Output the (X, Y) coordinate of the center of the cell containing the given text.  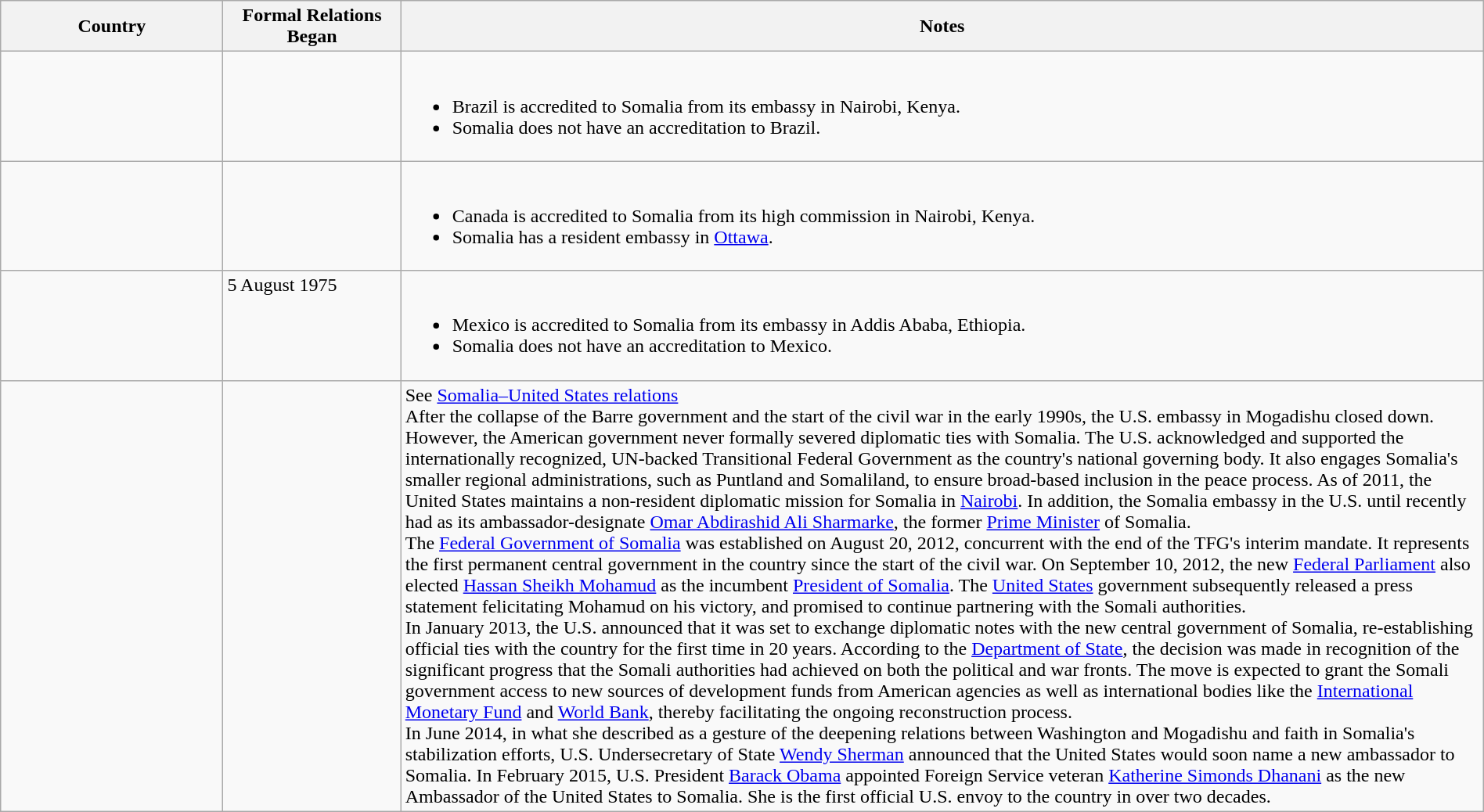
5 August 1975 (312, 325)
Formal Relations Began (312, 27)
Mexico is accredited to Somalia from its embassy in Addis Ababa, Ethiopia.Somalia does not have an accreditation to Mexico. (942, 325)
Notes (942, 27)
Brazil is accredited to Somalia from its embassy in Nairobi, Kenya.Somalia does not have an accreditation to Brazil. (942, 106)
Country (112, 27)
Canada is accredited to Somalia from its high commission in Nairobi, Kenya.Somalia has a resident embassy in Ottawa. (942, 216)
